Determine the [x, y] coordinate at the center of the cell enclosing the given text.  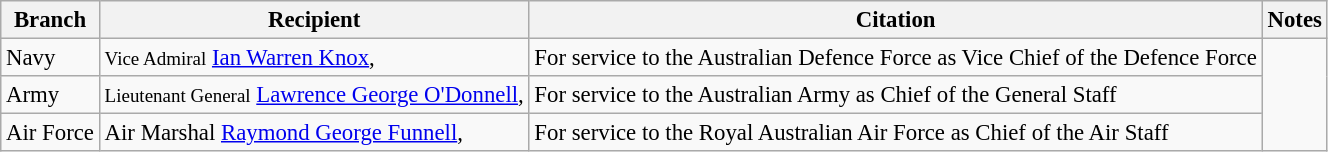
Navy [50, 58]
Army [50, 95]
For service to the Australian Defence Force as Vice Chief of the Defence Force [896, 58]
For service to the Royal Australian Air Force as Chief of the Air Staff [896, 133]
Branch [50, 20]
Air Force [50, 133]
For service to the Australian Army as Chief of the General Staff [896, 95]
Citation [896, 20]
Notes [1294, 20]
Lieutenant General Lawrence George O'Donnell, [314, 95]
Vice Admiral Ian Warren Knox, [314, 58]
Air Marshal Raymond George Funnell, [314, 133]
Recipient [314, 20]
